Detect which cell encompasses the target text, then output its (X, Y) center coordinate. 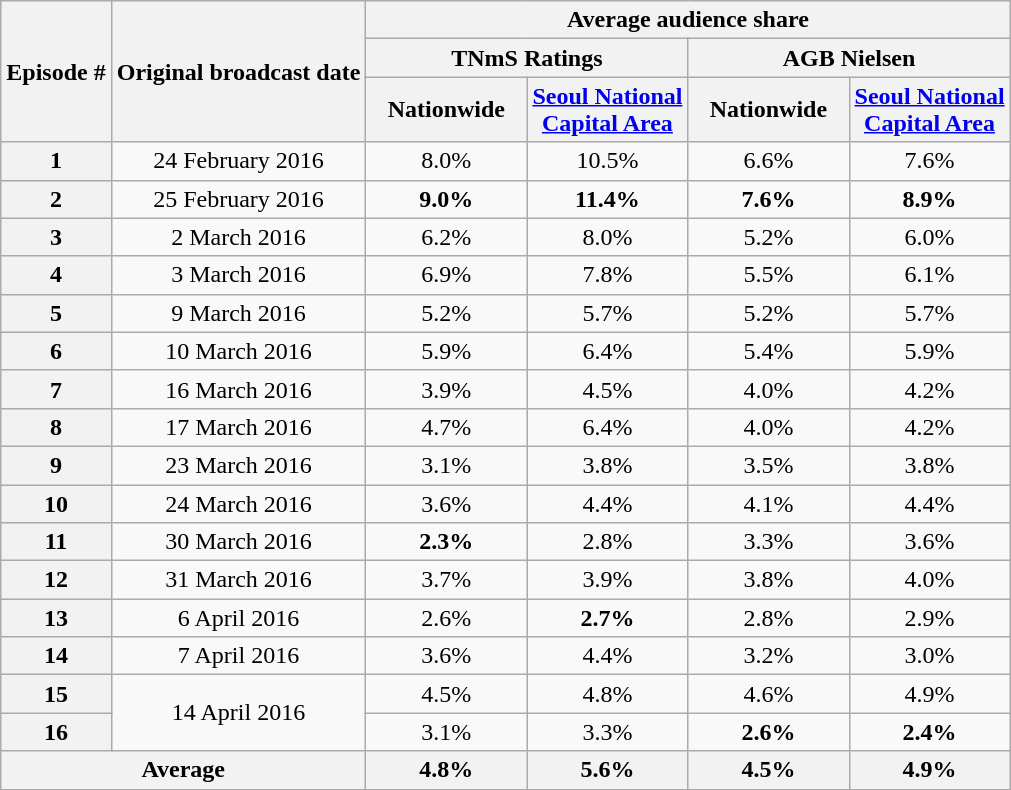
16 March 2016 (238, 389)
4.1% (768, 503)
2 (56, 199)
Episode # (56, 72)
6.9% (446, 275)
8.9% (930, 199)
5 (56, 313)
TNmS Ratings (527, 58)
3.2% (768, 656)
Original broadcast date (238, 72)
11 (56, 542)
23 March 2016 (238, 465)
10.5% (608, 161)
3 (56, 237)
6 (56, 351)
13 (56, 618)
10 (56, 503)
2.9% (930, 618)
5.6% (608, 770)
2.4% (930, 732)
AGB Nielsen (849, 58)
17 March 2016 (238, 427)
7 (56, 389)
12 (56, 580)
4.6% (768, 694)
8 (56, 427)
3.0% (930, 656)
11.4% (608, 199)
7 April 2016 (238, 656)
Average (184, 770)
5.5% (768, 275)
9.0% (446, 199)
14 April 2016 (238, 713)
30 March 2016 (238, 542)
Average audience share (688, 20)
25 February 2016 (238, 199)
2.7% (608, 618)
7.8% (608, 275)
16 (56, 732)
6.6% (768, 161)
9 March 2016 (238, 313)
24 February 2016 (238, 161)
15 (56, 694)
3 March 2016 (238, 275)
24 March 2016 (238, 503)
4.7% (446, 427)
14 (56, 656)
2.3% (446, 542)
3.7% (446, 580)
10 March 2016 (238, 351)
6.0% (930, 237)
6 April 2016 (238, 618)
6.1% (930, 275)
9 (56, 465)
1 (56, 161)
6.2% (446, 237)
5.4% (768, 351)
2 March 2016 (238, 237)
3.5% (768, 465)
31 March 2016 (238, 580)
4 (56, 275)
